Scan for the cell matching the given text and deliver its (X, Y) coordinate at center. 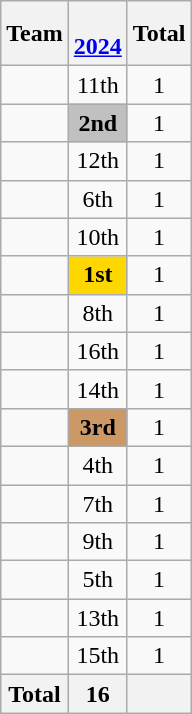
Team (35, 34)
6th (98, 199)
2nd (98, 123)
1st (98, 275)
16th (98, 351)
16 (98, 694)
12th (98, 161)
9th (98, 542)
10th (98, 237)
11th (98, 85)
13th (98, 618)
3rd (98, 427)
2024 (98, 34)
8th (98, 313)
15th (98, 656)
14th (98, 389)
5th (98, 580)
7th (98, 503)
4th (98, 465)
